Determine the [x, y] coordinate at the center of the cell enclosing the given text.  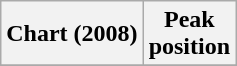
Chart (2008) [72, 34]
Peakposition [189, 34]
